Return [x, y] of the center of cell containing provided text 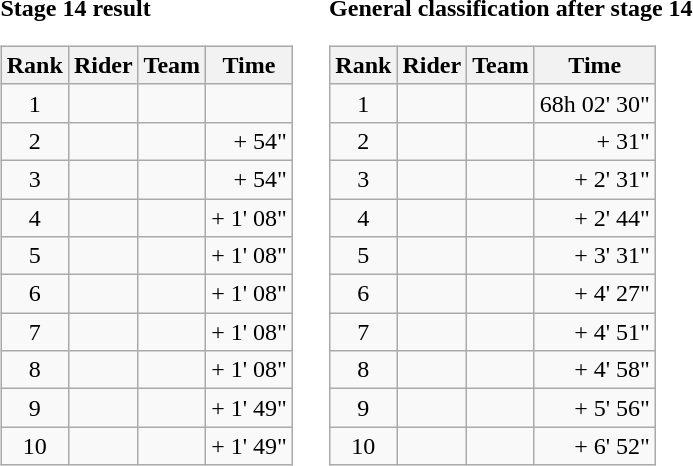
+ 4' 58" [594, 370]
+ 4' 27" [594, 294]
+ 5' 56" [594, 408]
+ 2' 44" [594, 217]
68h 02' 30" [594, 103]
+ 2' 31" [594, 179]
+ 31" [594, 141]
+ 6' 52" [594, 446]
+ 4' 51" [594, 332]
+ 3' 31" [594, 256]
